Search for the cell housing the specified text and yield its (x, y) center coordinate. 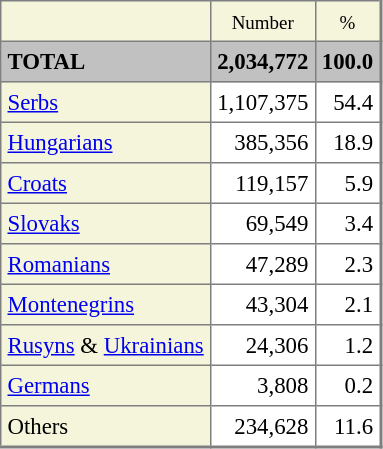
Hungarians (106, 142)
Slovaks (106, 223)
119,157 (262, 183)
0.2 (348, 385)
11.6 (348, 426)
18.9 (348, 142)
% (348, 21)
Croats (106, 183)
1.2 (348, 345)
Serbs (106, 102)
3.4 (348, 223)
234,628 (262, 426)
2.3 (348, 264)
Rusyns & Ukrainians (106, 345)
2.1 (348, 304)
54.4 (348, 102)
3,808 (262, 385)
Romanians (106, 264)
24,306 (262, 345)
Montenegrins (106, 304)
43,304 (262, 304)
5.9 (348, 183)
Others (106, 426)
Number (262, 21)
2,034,772 (262, 61)
100.0 (348, 61)
Germans (106, 385)
TOTAL (106, 61)
385,356 (262, 142)
1,107,375 (262, 102)
69,549 (262, 223)
47,289 (262, 264)
